Identify which cell holds the provided text, then report its [X, Y] central coordinate. 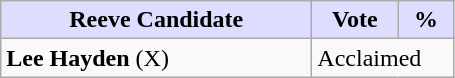
Vote [355, 20]
Reeve Candidate [156, 20]
% [426, 20]
Acclaimed [383, 58]
Lee Hayden (X) [156, 58]
